Pinpoint the cell where the given text exists, returning its [X, Y] midpoint coordinate. 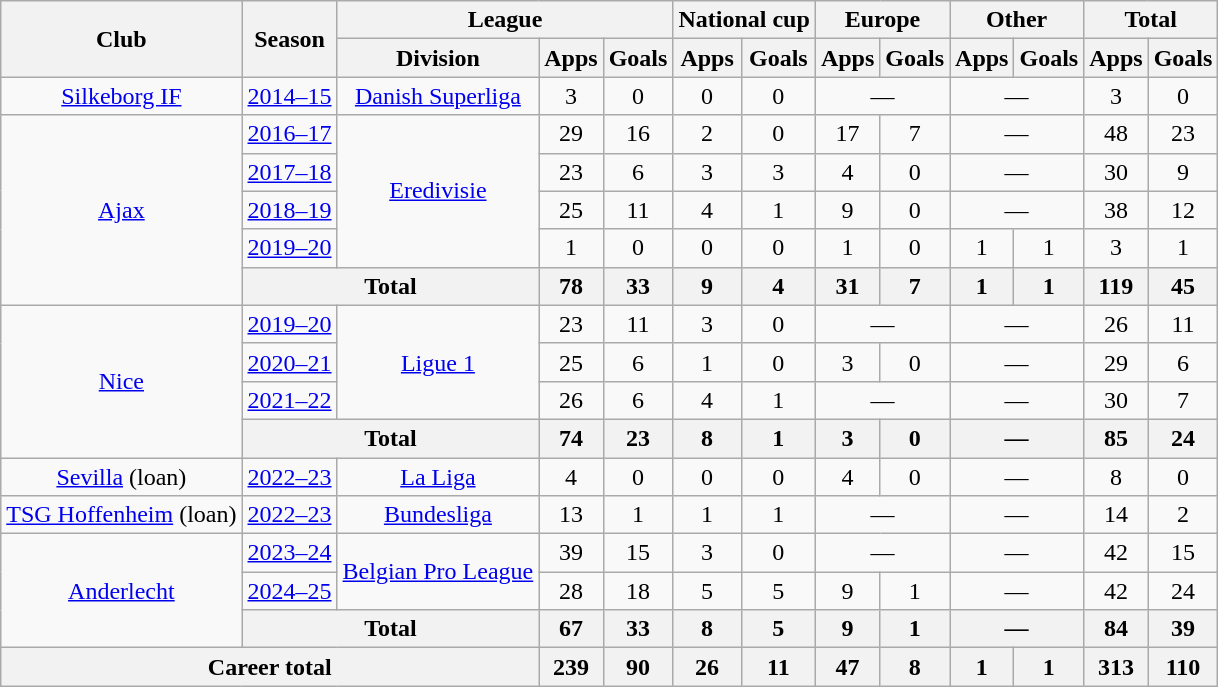
2017–18 [290, 172]
18 [638, 591]
La Liga [438, 477]
Silkeborg IF [122, 96]
Career total [270, 667]
Club [122, 39]
TSG Hoffenheim (loan) [122, 515]
31 [847, 286]
45 [1183, 286]
2020–21 [290, 362]
2021–22 [290, 400]
90 [638, 667]
2018–19 [290, 210]
14 [1116, 515]
Eredivisie [438, 191]
2023–24 [290, 553]
28 [571, 591]
Europe [882, 20]
12 [1183, 210]
Ajax [122, 210]
47 [847, 667]
Nice [122, 381]
17 [847, 134]
League [505, 20]
119 [1116, 286]
Division [438, 58]
2014–15 [290, 96]
Sevilla (loan) [122, 477]
Belgian Pro League [438, 572]
16 [638, 134]
National cup [744, 20]
Danish Superliga [438, 96]
38 [1116, 210]
2024–25 [290, 591]
48 [1116, 134]
239 [571, 667]
110 [1183, 667]
84 [1116, 629]
Bundesliga [438, 515]
85 [1116, 438]
2016–17 [290, 134]
67 [571, 629]
313 [1116, 667]
78 [571, 286]
Other [1017, 20]
Ligue 1 [438, 362]
13 [571, 515]
Season [290, 39]
74 [571, 438]
Anderlecht [122, 591]
